Locate the cell with the specified text and output its (X, Y) center coordinate. 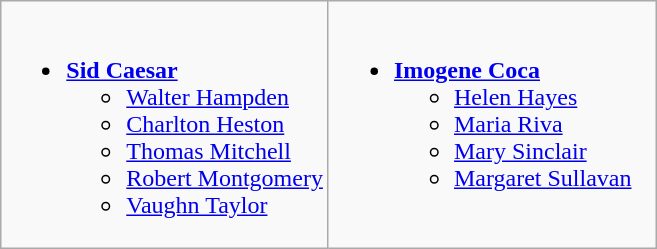
Sid CaesarWalter HampdenCharlton HestonThomas MitchellRobert MontgomeryVaughn Taylor (165, 125)
Imogene CocaHelen HayesMaria RivaMary SinclairMargaret Sullavan (492, 125)
